Identify which cell holds the provided text, then report its (x, y) central coordinate. 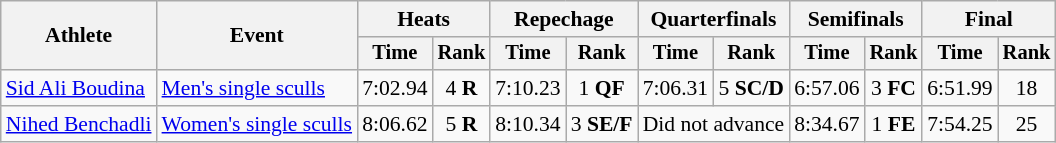
8:34.67 (826, 124)
5 SC/D (751, 88)
7:10.23 (528, 88)
6:57.06 (826, 88)
8:06.62 (394, 124)
1 QF (602, 88)
Heats (424, 19)
1 FE (894, 124)
5 R (462, 124)
Final (988, 19)
3 SE/F (602, 124)
18 (1027, 88)
8:10.34 (528, 124)
Repechage (564, 19)
Athlete (79, 36)
Semifinals (856, 19)
Did not advance (714, 124)
Nihed Benchadli (79, 124)
Women's single sculls (258, 124)
4 R (462, 88)
3 FC (894, 88)
Men's single sculls (258, 88)
Sid Ali Boudina (79, 88)
7:02.94 (394, 88)
Event (258, 36)
7:06.31 (676, 88)
Quarterfinals (714, 19)
25 (1027, 124)
7:54.25 (960, 124)
6:51.99 (960, 88)
